Provide the (X, Y) coordinate of the cell's center where the given text is located.  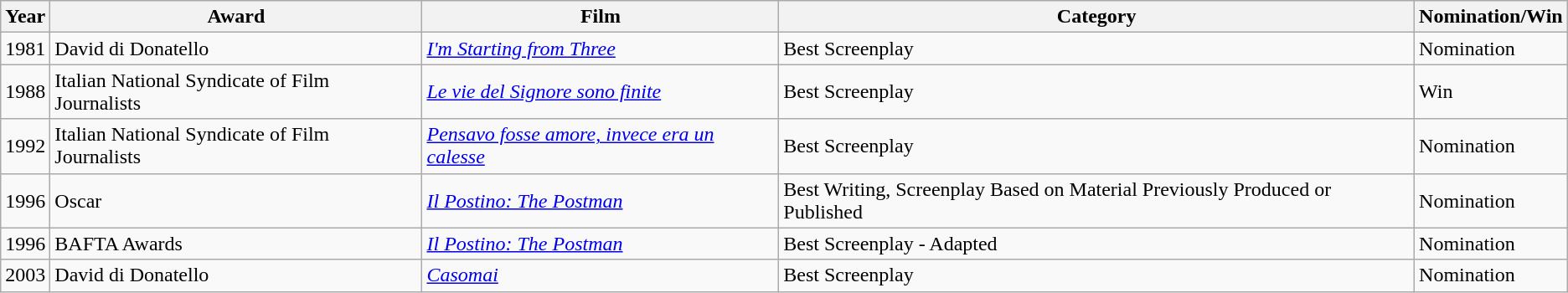
1992 (25, 146)
Award (236, 17)
Casomai (601, 275)
Category (1097, 17)
Best Screenplay - Adapted (1097, 244)
Le vie del Signore sono finite (601, 92)
Nomination/Win (1491, 17)
Oscar (236, 201)
Win (1491, 92)
Pensavo fosse amore, invece era un calesse (601, 146)
1988 (25, 92)
2003 (25, 275)
BAFTA Awards (236, 244)
I'm Starting from Three (601, 49)
Year (25, 17)
Film (601, 17)
1981 (25, 49)
Best Writing, Screenplay Based on Material Previously Produced or Published (1097, 201)
